Find where the given text appears and provide that cell's center as [X, Y] coordinate. 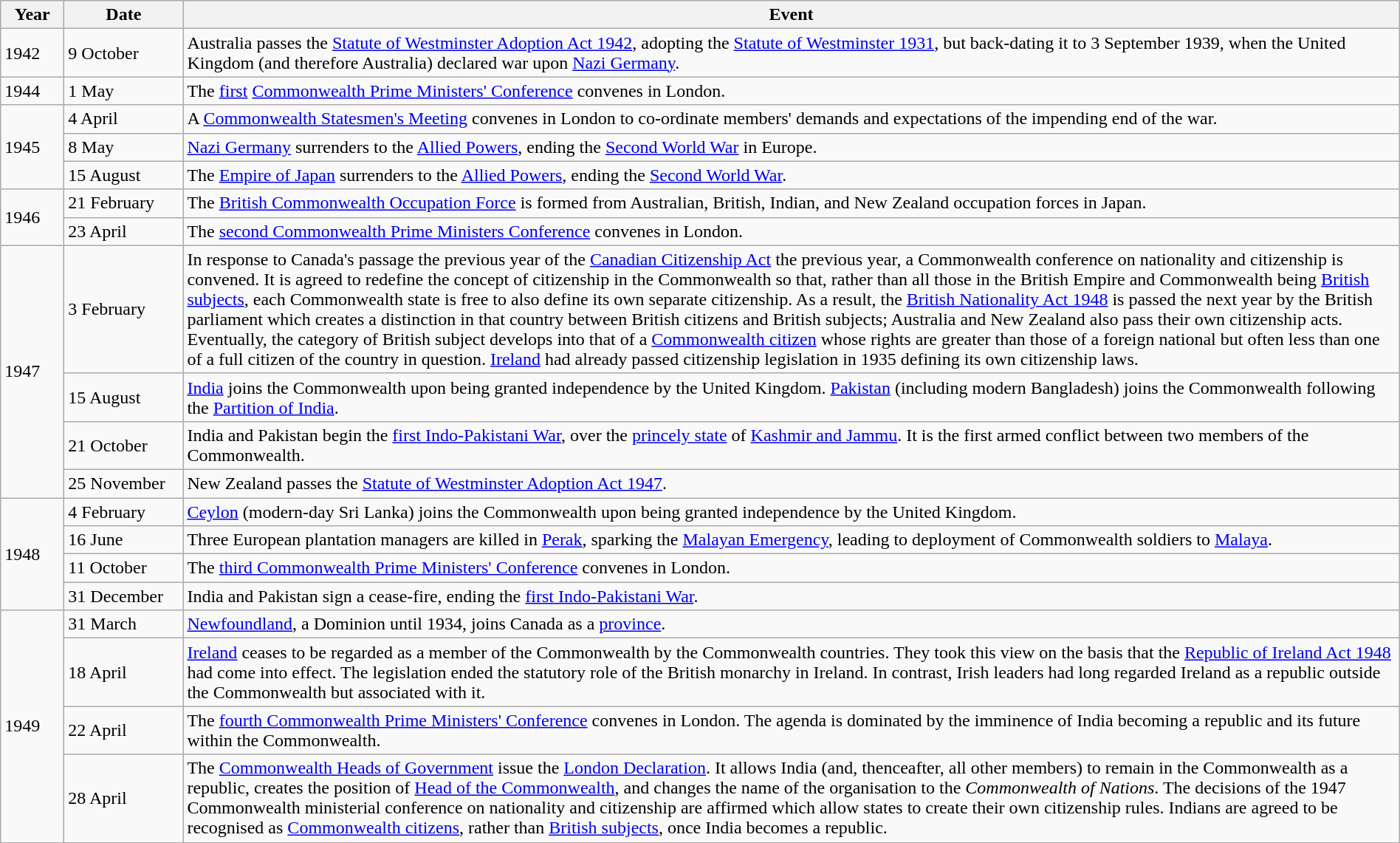
21 October [124, 445]
The British Commonwealth Occupation Force is formed from Australian, British, Indian, and New Zealand occupation forces in Japan. [792, 203]
Date [124, 15]
16 June [124, 540]
Ceylon (modern-day Sri Lanka) joins the Commonwealth upon being granted independence by the United Kingdom. [792, 512]
31 March [124, 624]
Newfoundland, a Dominion until 1934, joins Canada as a province. [792, 624]
1942 [32, 53]
1946 [32, 217]
23 April [124, 231]
3 February [124, 309]
Event [792, 15]
22 April [124, 730]
4 February [124, 512]
9 October [124, 53]
25 November [124, 483]
1949 [32, 726]
11 October [124, 568]
31 December [124, 596]
1944 [32, 91]
The first Commonwealth Prime Ministers' Conference convenes in London. [792, 91]
The second Commonwealth Prime Ministers Conference convenes in London. [792, 231]
Three European plantation managers are killed in Perak, sparking the Malayan Emergency, leading to deployment of Commonwealth soldiers to Malaya. [792, 540]
1947 [32, 371]
28 April [124, 798]
New Zealand passes the Statute of Westminster Adoption Act 1947. [792, 483]
1 May [124, 91]
21 February [124, 203]
18 April [124, 672]
The third Commonwealth Prime Ministers' Conference convenes in London. [792, 568]
A Commonwealth Statesmen's Meeting convenes in London to co-ordinate members' demands and expectations of the impending end of the war. [792, 119]
India and Pakistan sign a cease-fire, ending the first Indo-Pakistani War. [792, 596]
The Empire of Japan surrenders to the Allied Powers, ending the Second World War. [792, 175]
1945 [32, 147]
Nazi Germany surrenders to the Allied Powers, ending the Second World War in Europe. [792, 147]
Year [32, 15]
1948 [32, 554]
4 April [124, 119]
8 May [124, 147]
